Pinpoint the cell where the given text exists, returning its [X, Y] midpoint coordinate. 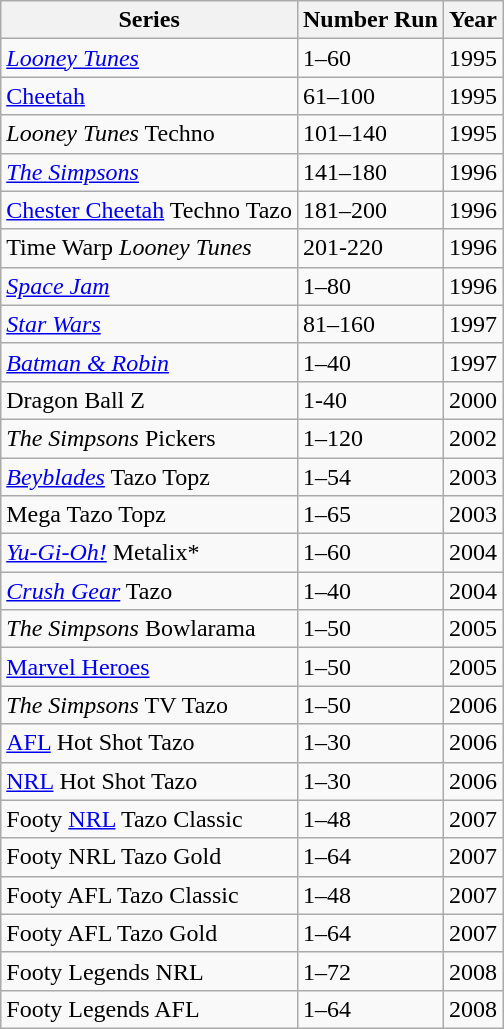
NRL Hot Shot Tazo [150, 781]
Crush Gear Tazo [150, 591]
The Simpsons [150, 172]
1–120 [370, 438]
Footy AFL Tazo Classic [150, 895]
Number Run [370, 20]
The Simpsons TV Tazo [150, 705]
Beyblades Tazo Topz [150, 477]
Marvel Heroes [150, 667]
101–140 [370, 134]
Footy NRL Tazo Classic [150, 819]
AFL Hot Shot Tazo [150, 743]
1-40 [370, 400]
1–80 [370, 286]
Year [472, 20]
2000 [472, 400]
Footy AFL Tazo Gold [150, 933]
Footy Legends NRL [150, 971]
81–160 [370, 324]
Series [150, 20]
181–200 [370, 210]
Looney Tunes Techno [150, 134]
The Simpsons Pickers [150, 438]
Cheetah [150, 96]
141–180 [370, 172]
Chester Cheetah Techno Tazo [150, 210]
Yu-Gi-Oh! Metalix* [150, 553]
1–54 [370, 477]
Looney Tunes [150, 58]
Time Warp Looney Tunes [150, 248]
The Simpsons Bowlarama [150, 629]
61–100 [370, 96]
Dragon Ball Z [150, 400]
Batman & Robin [150, 362]
201-220 [370, 248]
Space Jam [150, 286]
Mega Tazo Topz [150, 515]
1–72 [370, 971]
Star Wars [150, 324]
Footy NRL Tazo Gold [150, 857]
1–65 [370, 515]
2002 [472, 438]
Footy Legends AFL [150, 1009]
